Identify which cell holds the provided text, then report its [X, Y] central coordinate. 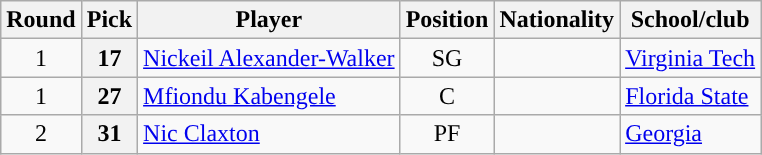
Georgia [690, 134]
PF [447, 134]
2 [41, 134]
SG [447, 58]
School/club [690, 20]
Nationality [557, 20]
C [447, 96]
27 [109, 96]
Florida State [690, 96]
Nic Claxton [270, 134]
Position [447, 20]
Mfiondu Kabengele [270, 96]
Pick [109, 20]
Virginia Tech [690, 58]
17 [109, 58]
Round [41, 20]
Nickeil Alexander-Walker [270, 58]
Player [270, 20]
31 [109, 134]
